Find where the given text appears and provide that cell's center as (X, Y) coordinate. 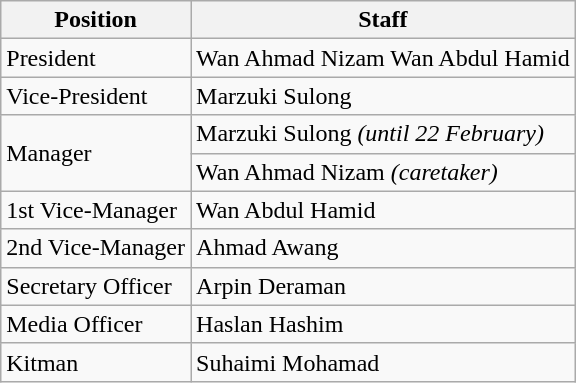
Suhaimi Mohamad (384, 362)
Marzuki Sulong (384, 96)
Wan Ahmad Nizam (caretaker) (384, 172)
President (96, 58)
Media Officer (96, 324)
Staff (384, 20)
Wan Abdul Hamid (384, 210)
1st Vice-Manager (96, 210)
Wan Ahmad Nizam Wan Abdul Hamid (384, 58)
Secretary Officer (96, 286)
Haslan Hashim (384, 324)
Arpin Deraman (384, 286)
Vice-President (96, 96)
Manager (96, 153)
Marzuki Sulong (until 22 February) (384, 134)
2nd Vice-Manager (96, 248)
Kitman (96, 362)
Ahmad Awang (384, 248)
Position (96, 20)
